Detect which cell encompasses the target text, then output its (x, y) center coordinate. 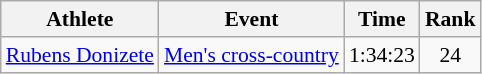
Rank (450, 19)
24 (450, 55)
Rubens Donizete (80, 55)
Event (252, 19)
Men's cross-country (252, 55)
Time (382, 19)
Athlete (80, 19)
1:34:23 (382, 55)
